Identify which cell holds the provided text, then report its [x, y] central coordinate. 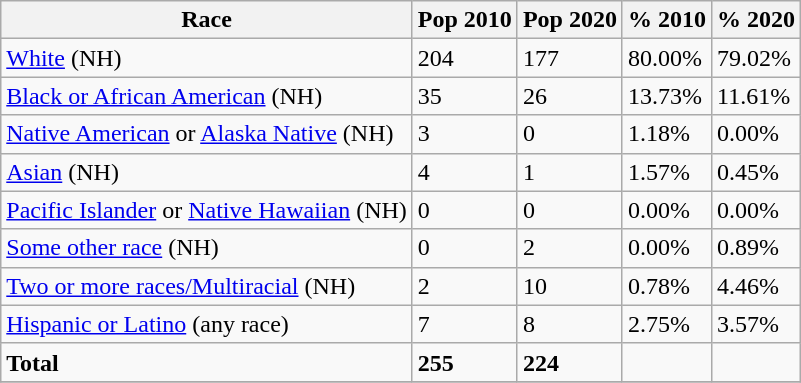
Asian (NH) [207, 172]
4 [464, 172]
Black or African American (NH) [207, 96]
0.78% [666, 286]
White (NH) [207, 58]
8 [570, 324]
Hispanic or Latino (any race) [207, 324]
13.73% [666, 96]
0.89% [756, 248]
Some other race (NH) [207, 248]
Two or more races/Multiracial (NH) [207, 286]
7 [464, 324]
Total [207, 362]
3 [464, 134]
Pacific Islander or Native Hawaiian (NH) [207, 210]
2.75% [666, 324]
79.02% [756, 58]
Native American or Alaska Native (NH) [207, 134]
3.57% [756, 324]
% 2020 [756, 20]
204 [464, 58]
10 [570, 286]
1 [570, 172]
177 [570, 58]
26 [570, 96]
Pop 2010 [464, 20]
80.00% [666, 58]
0.45% [756, 172]
35 [464, 96]
255 [464, 362]
1.18% [666, 134]
% 2010 [666, 20]
1.57% [666, 172]
4.46% [756, 286]
11.61% [756, 96]
224 [570, 362]
Pop 2020 [570, 20]
Race [207, 20]
